Return the (X, Y) coordinate for the center point of the cell that contains the specified text.  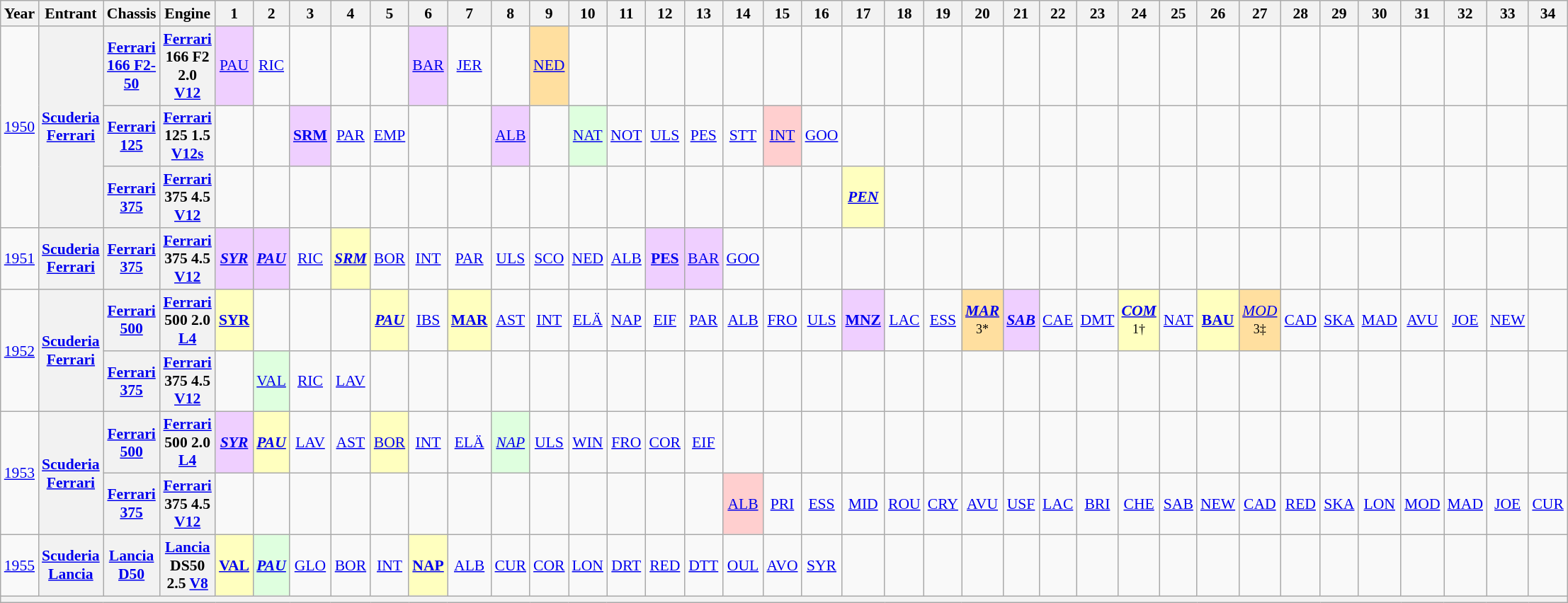
BAU (1218, 320)
GLO (310, 565)
MNZ (863, 320)
PRI (782, 504)
USF (1021, 504)
PEN (863, 198)
7 (470, 13)
18 (904, 13)
1955 (20, 565)
3 (310, 13)
Chassis (132, 13)
33 (1507, 13)
BRI (1097, 504)
WIN (588, 443)
12 (666, 13)
MAR (470, 320)
4 (351, 13)
Ferrari 166 F2 2.0 V12 (187, 66)
MAR3* (982, 320)
1951 (20, 259)
Engine (187, 13)
Year (20, 13)
MOD3‡ (1259, 320)
6 (428, 13)
NOT (626, 136)
ROU (904, 504)
19 (943, 13)
9 (550, 13)
1 (234, 13)
STT (744, 136)
CRY (943, 504)
25 (1178, 13)
Ferrari 166 F2-50 (132, 66)
CAE (1058, 320)
DTT (704, 565)
1952 (20, 351)
17 (863, 13)
DRT (626, 565)
MOD (1422, 504)
34 (1548, 13)
27 (1259, 13)
24 (1139, 13)
SCO (550, 259)
10 (588, 13)
8 (510, 13)
Ferrari 125 (132, 136)
21 (1021, 13)
JER (470, 66)
20 (982, 13)
COM1† (1139, 320)
31 (1422, 13)
28 (1300, 13)
5 (390, 13)
OUL (744, 565)
15 (782, 13)
16 (822, 13)
23 (1097, 13)
Ferrari 125 1.5 V12s (187, 136)
1950 (20, 127)
DMT (1097, 320)
1953 (20, 473)
29 (1339, 13)
Lancia DS50 2.5 V8 (187, 565)
CHE (1139, 504)
EMP (390, 136)
Scuderia Lancia (71, 565)
IBS (428, 320)
AVO (782, 565)
13 (704, 13)
Entrant (71, 13)
2 (271, 13)
MID (863, 504)
11 (626, 13)
14 (744, 13)
32 (1466, 13)
26 (1218, 13)
22 (1058, 13)
30 (1380, 13)
Lancia D50 (132, 565)
